Extract the (x, y) coordinate from the center of the cell holding the provided text.  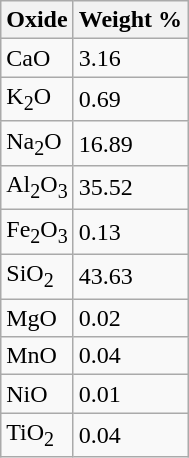
MgO (37, 318)
SiO2 (37, 276)
3.16 (130, 58)
Weight % (130, 20)
NiO (37, 394)
0.13 (130, 232)
16.89 (130, 143)
CaO (37, 58)
K2O (37, 99)
TiO2 (37, 435)
0.02 (130, 318)
43.63 (130, 276)
Na2O (37, 143)
0.01 (130, 394)
Al2O3 (37, 188)
MnO (37, 356)
Oxide (37, 20)
35.52 (130, 188)
0.69 (130, 99)
Fe2O3 (37, 232)
